Return the (x, y) coordinate for the center point of the cell that contains the specified text.  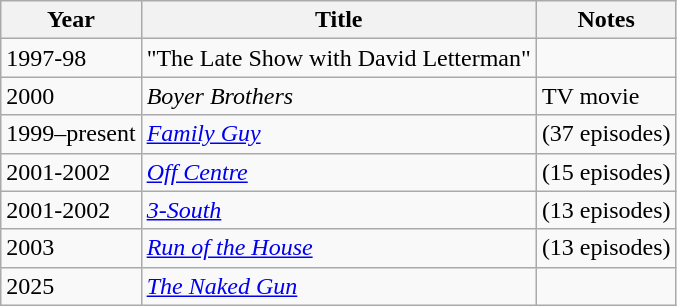
2025 (71, 286)
1997-98 (71, 58)
Year (71, 20)
3-South (338, 210)
Notes (606, 20)
2003 (71, 248)
(37 episodes) (606, 134)
1999–present (71, 134)
"The Late Show with David Letterman" (338, 58)
Family Guy (338, 134)
(15 episodes) (606, 172)
Boyer Brothers (338, 96)
Run of the House (338, 248)
2000 (71, 96)
Title (338, 20)
TV movie (606, 96)
The Naked Gun (338, 286)
Off Centre (338, 172)
